Search for the cell housing the specified text and yield its [X, Y] center coordinate. 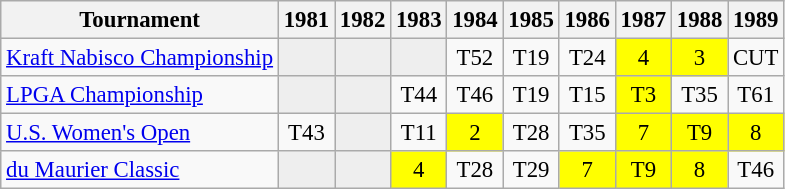
1986 [587, 20]
1985 [531, 20]
Tournament [140, 20]
1982 [363, 20]
Kraft Nabisco Championship [140, 58]
du Maurier Classic [140, 170]
T24 [587, 58]
T44 [419, 95]
T61 [756, 95]
T3 [643, 95]
T43 [306, 133]
3 [699, 58]
T52 [475, 58]
1988 [699, 20]
1987 [643, 20]
T29 [531, 170]
T11 [419, 133]
1981 [306, 20]
LPGA Championship [140, 95]
2 [475, 133]
1984 [475, 20]
T15 [587, 95]
1989 [756, 20]
U.S. Women's Open [140, 133]
1983 [419, 20]
CUT [756, 58]
